Scan for the cell matching the given text and deliver its (X, Y) coordinate at center. 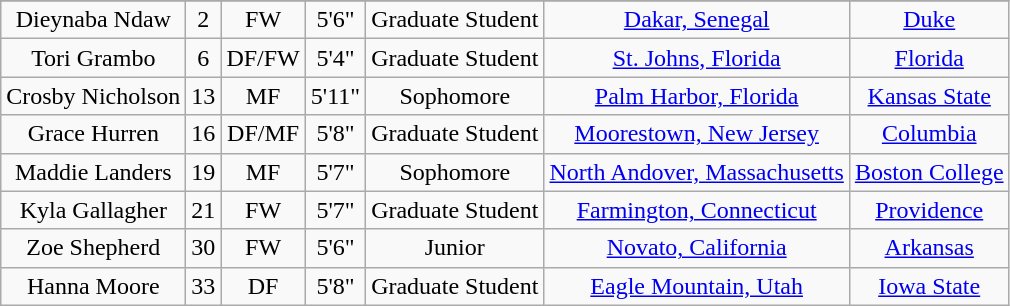
Novato, California (696, 248)
Maddie Landers (94, 172)
Arkansas (929, 248)
DF/FW (263, 58)
Dieynaba Ndaw (94, 20)
5'11" (335, 96)
Tori Grambo (94, 58)
Boston College (929, 172)
6 (204, 58)
Zoe Shepherd (94, 248)
Hanna Moore (94, 286)
5'4" (335, 58)
Duke (929, 20)
Farmington, Connecticut (696, 210)
DF (263, 286)
Columbia (929, 134)
Grace Hurren (94, 134)
21 (204, 210)
30 (204, 248)
DF/MF (263, 134)
Kansas State (929, 96)
Junior (455, 248)
33 (204, 286)
Moorestown, New Jersey (696, 134)
Crosby Nicholson (94, 96)
Kyla Gallagher (94, 210)
Dakar, Senegal (696, 20)
2 (204, 20)
19 (204, 172)
Providence (929, 210)
13 (204, 96)
Eagle Mountain, Utah (696, 286)
16 (204, 134)
Florida (929, 58)
Palm Harbor, Florida (696, 96)
North Andover, Massachusetts (696, 172)
Iowa State (929, 286)
St. Johns, Florida (696, 58)
